Extract the (x, y) coordinate from the center of the cell holding the provided text.  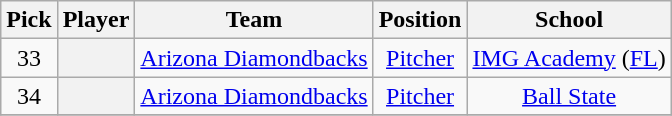
33 (29, 58)
Ball State (569, 96)
34 (29, 96)
Team (254, 20)
School (569, 20)
Player (96, 20)
Pick (29, 20)
IMG Academy (FL) (569, 58)
Position (420, 20)
